Capture the cell that displays the provided text and extract its (X, Y) central coordinate. 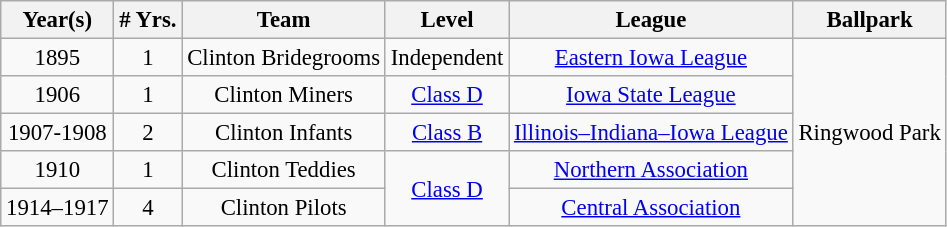
Northern Association (652, 170)
Clinton Teddies (284, 170)
1914–1917 (58, 208)
Illinois–Indiana–Iowa League (652, 133)
Clinton Bridegrooms (284, 58)
2 (148, 133)
# Yrs. (148, 20)
4 (148, 208)
Level (446, 20)
Team (284, 20)
Ballpark (870, 20)
Year(s) (58, 20)
Class B (446, 133)
Independent (446, 58)
1895 (58, 58)
Eastern Iowa League (652, 58)
1910 (58, 170)
Central Association (652, 208)
Clinton Pilots (284, 208)
1907-1908 (58, 133)
Iowa State League (652, 95)
1906 (58, 95)
Ringwood Park (870, 133)
Clinton Miners (284, 95)
League (652, 20)
Clinton Infants (284, 133)
